Find where the given text appears and provide that cell's center as [X, Y] coordinate. 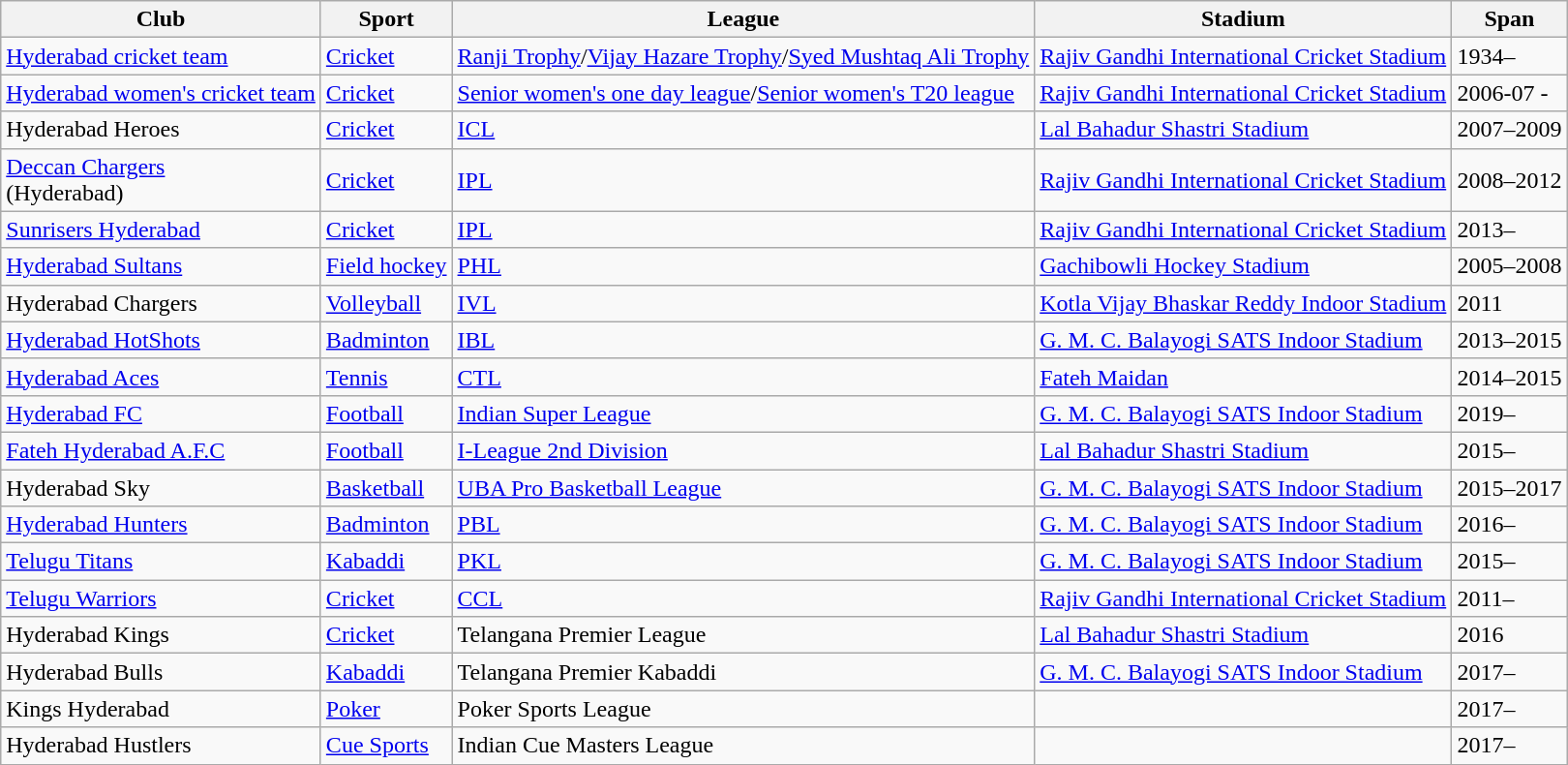
2005–2008 [1510, 266]
2016– [1510, 525]
Kings Hyderabad [161, 709]
2011– [1510, 598]
Hyderabad cricket team [161, 56]
CTL [743, 377]
PBL [743, 525]
2016 [1510, 635]
I-League 2nd Division [743, 450]
Telangana Premier League [743, 635]
2007–2009 [1510, 130]
Kotla Vijay Bhaskar Reddy Indoor Stadium [1243, 303]
Stadium [1243, 19]
Hyderabad Kings [161, 635]
Poker [386, 709]
Hyderabad women's cricket team [161, 93]
2013– [1510, 229]
Hyderabad Chargers [161, 303]
Hyderabad Aces [161, 377]
Telangana Premier Kabaddi [743, 672]
PHL [743, 266]
Telugu Warriors [161, 598]
Senior women's one day league/Senior women's T20 league [743, 93]
PKL [743, 562]
Hyderabad HotShots [161, 340]
Sport [386, 19]
IBL [743, 340]
IVL [743, 303]
2006-07 - [1510, 93]
Sunrisers Hyderabad [161, 229]
Hyderabad Bulls [161, 672]
Ranji Trophy/Vijay Hazare Trophy/Syed Mushtaq Ali Trophy [743, 56]
Hyderabad Sky [161, 487]
1934– [1510, 56]
2011 [1510, 303]
Poker Sports League [743, 709]
ICL [743, 130]
Field hockey [386, 266]
Hyderabad FC [161, 413]
Cue Sports [386, 746]
2013–2015 [1510, 340]
2008–2012 [1510, 180]
Fateh Hyderabad A.F.C [161, 450]
Basketball [386, 487]
Hyderabad Hunters [161, 525]
Tennis [386, 377]
Hyderabad Sultans [161, 266]
UBA Pro Basketball League [743, 487]
Hyderabad Heroes [161, 130]
Telugu Titans [161, 562]
Club [161, 19]
2019– [1510, 413]
Fateh Maidan [1243, 377]
Deccan Chargers(Hyderabad) [161, 180]
2014–2015 [1510, 377]
2015–2017 [1510, 487]
CCL [743, 598]
Indian Cue Masters League [743, 746]
Indian Super League [743, 413]
Span [1510, 19]
Volleyball [386, 303]
League [743, 19]
Gachibowli Hockey Stadium [1243, 266]
Hyderabad Hustlers [161, 746]
